Detect which cell encompasses the target text, then output its (X, Y) center coordinate. 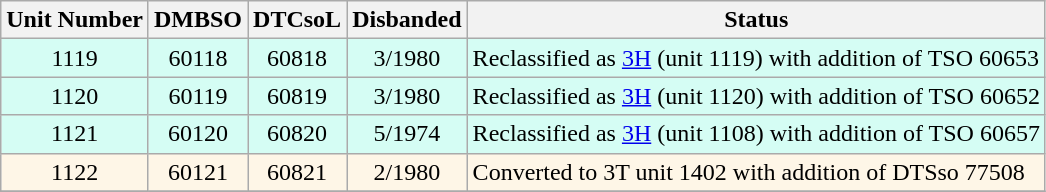
60820 (298, 134)
60120 (198, 134)
Unit Number (75, 20)
Converted to 3T unit 1402 with addition of DTSso 77508 (756, 172)
5/1974 (407, 134)
60818 (298, 58)
60121 (198, 172)
Reclassified as 3H (unit 1108) with addition of TSO 60657 (756, 134)
60118 (198, 58)
Reclassified as 3H (unit 1120) with addition of TSO 60652 (756, 96)
DTCsoL (298, 20)
1122 (75, 172)
1121 (75, 134)
1119 (75, 58)
60119 (198, 96)
Disbanded (407, 20)
DMBSO (198, 20)
Reclassified as 3H (unit 1119) with addition of TSO 60653 (756, 58)
2/1980 (407, 172)
Status (756, 20)
60819 (298, 96)
1120 (75, 96)
60821 (298, 172)
